Locate the cell with the specified text and output its [x, y] center coordinate. 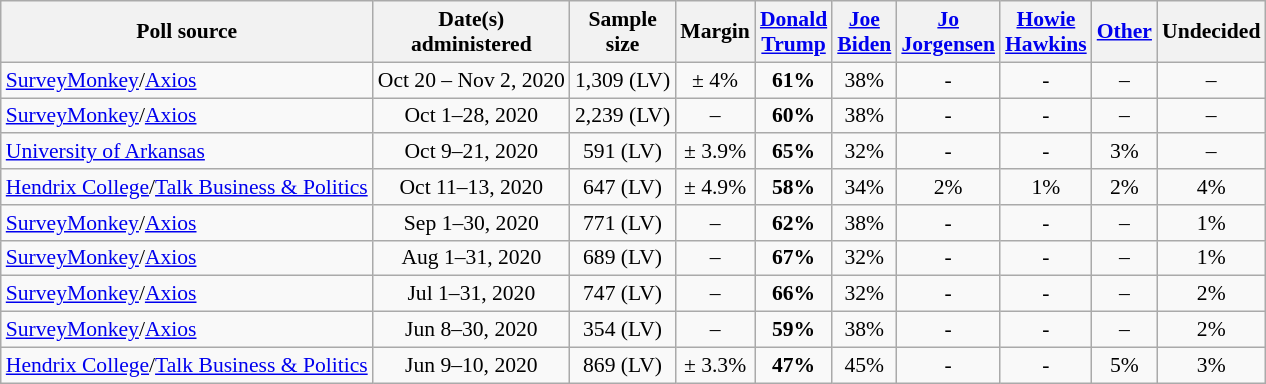
2,239 (LV) [622, 116]
Margin [715, 32]
± 4% [715, 80]
689 (LV) [622, 258]
Undecided [1211, 32]
61% [794, 80]
Other [1124, 32]
1,309 (LV) [622, 80]
591 (LV) [622, 152]
Oct 11–13, 2020 [472, 187]
771 (LV) [622, 223]
Aug 1–31, 2020 [472, 258]
Oct 9–21, 2020 [472, 152]
JoJorgensen [948, 32]
747 (LV) [622, 294]
± 3.9% [715, 152]
67% [794, 258]
354 (LV) [622, 330]
± 4.9% [715, 187]
5% [1124, 365]
Jul 1–31, 2020 [472, 294]
62% [794, 223]
66% [794, 294]
Oct 20 – Nov 2, 2020 [472, 80]
60% [794, 116]
± 3.3% [715, 365]
DonaldTrump [794, 32]
59% [794, 330]
65% [794, 152]
Jun 9–10, 2020 [472, 365]
Jun 8–30, 2020 [472, 330]
4% [1211, 187]
47% [794, 365]
869 (LV) [622, 365]
34% [864, 187]
Oct 1–28, 2020 [472, 116]
Sep 1–30, 2020 [472, 223]
Samplesize [622, 32]
58% [794, 187]
HowieHawkins [1046, 32]
Date(s)administered [472, 32]
647 (LV) [622, 187]
University of Arkansas [187, 152]
Poll source [187, 32]
JoeBiden [864, 32]
45% [864, 365]
